Identify which cell holds the provided text, then report its (X, Y) central coordinate. 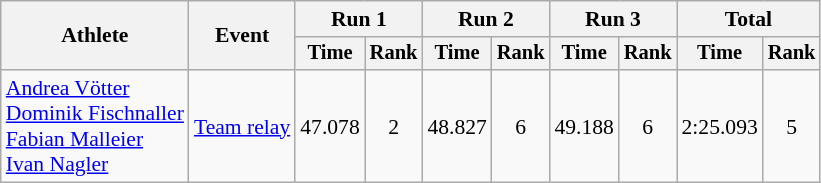
Run 3 (612, 19)
2 (394, 126)
49.188 (584, 126)
Andrea VötterDominik FischnallerFabian MalleierIvan Nagler (95, 126)
Athlete (95, 36)
2:25.093 (719, 126)
Team relay (242, 126)
48.827 (456, 126)
Run 2 (486, 19)
Total (748, 19)
Event (242, 36)
47.078 (330, 126)
Run 1 (358, 19)
5 (792, 126)
